Provide the (X, Y) coordinate of the cell's center where the given text is located.  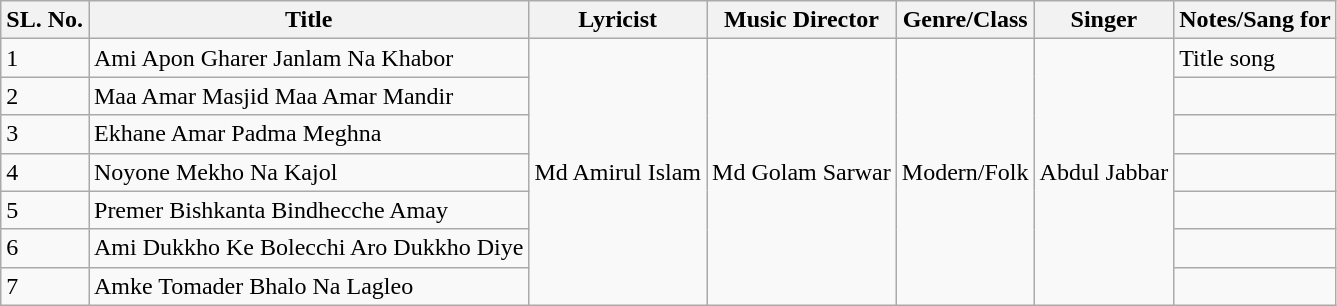
Music Director (802, 20)
Abdul Jabbar (1104, 172)
Md Amirul Islam (618, 172)
3 (45, 134)
Genre/Class (965, 20)
Premer Bishkanta Bindhecche Amay (308, 210)
SL. No. (45, 20)
1 (45, 58)
4 (45, 172)
2 (45, 96)
Singer (1104, 20)
Lyricist (618, 20)
Maa Amar Masjid Maa Amar Mandir (308, 96)
Ekhane Amar Padma Meghna (308, 134)
5 (45, 210)
Title (308, 20)
Amke Tomader Bhalo Na Lagleo (308, 286)
Ami Apon Gharer Janlam Na Khabor (308, 58)
Md Golam Sarwar (802, 172)
Notes/Sang for (1255, 20)
Noyone Mekho Na Kajol (308, 172)
Title song (1255, 58)
6 (45, 248)
Modern/Folk (965, 172)
Ami Dukkho Ke Bolecchi Aro Dukkho Diye (308, 248)
7 (45, 286)
